Extract the (X, Y) coordinate from the center of the cell holding the provided text.  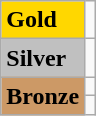
Gold (43, 20)
Silver (43, 58)
Bronze (43, 96)
